Provide the (X, Y) coordinate of the cell's center where the given text is located.  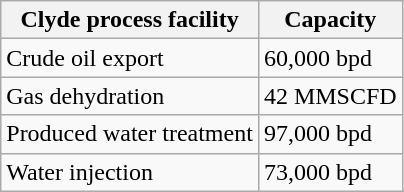
Clyde process facility (130, 20)
97,000 bpd (330, 134)
Capacity (330, 20)
Produced water treatment (130, 134)
Crude oil export (130, 58)
42 MMSCFD (330, 96)
Gas dehydration (130, 96)
Water injection (130, 172)
73,000 bpd (330, 172)
60,000 bpd (330, 58)
